Extract the (X, Y) coordinate from the center of the cell holding the provided text.  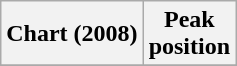
Peakposition (189, 34)
Chart (2008) (72, 34)
